Scan for the cell matching the given text and deliver its (X, Y) coordinate at center. 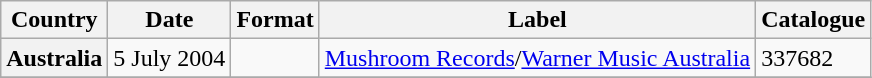
Format (275, 20)
Catalogue (814, 20)
Label (537, 20)
Australia (54, 58)
Date (170, 20)
337682 (814, 58)
Mushroom Records/Warner Music Australia (537, 58)
5 July 2004 (170, 58)
Country (54, 20)
